From the cell containing the given text, extract its center point as (X, Y) coordinate. 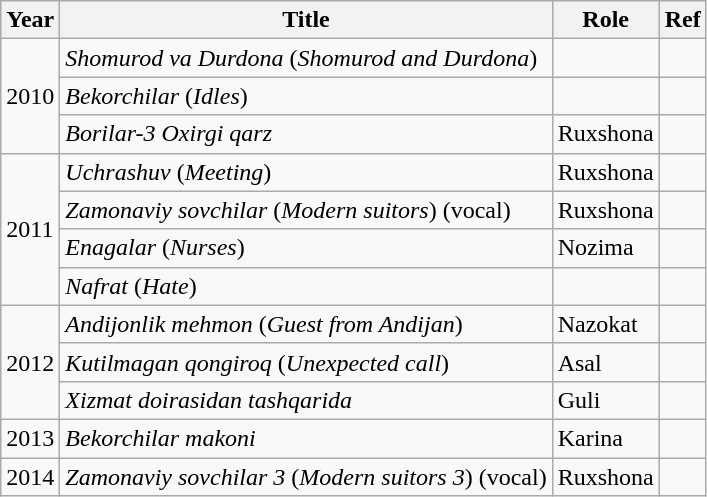
2012 (30, 362)
Andijonlik mehmon (Guest from Andijan) (306, 324)
2014 (30, 477)
Zamonaviy sovchilar (Modern suitors) (vocal) (306, 210)
Nazokat (606, 324)
Guli (606, 400)
2010 (30, 96)
Karina (606, 438)
Nozima (606, 248)
Asal (606, 362)
Xizmat doirasidan tashqarida (306, 400)
Role (606, 20)
Uchrashuv (Meeting) (306, 172)
Enagalar (Nurses) (306, 248)
Zamonaviy sovchilar 3 (Modern suitors 3) (vocal) (306, 477)
Nafrat (Hate) (306, 286)
Shomurod va Durdona (Shomurod and Durdona) (306, 58)
Bekorchilar makoni (306, 438)
Bekorchilar (Idles) (306, 96)
Year (30, 20)
Title (306, 20)
2011 (30, 229)
Borilar-3 Oxirgi qarz (306, 134)
Kutilmagan qongiroq (Unexpected call) (306, 362)
2013 (30, 438)
Ref (682, 20)
